Find where the given text appears and provide that cell's center as [X, Y] coordinate. 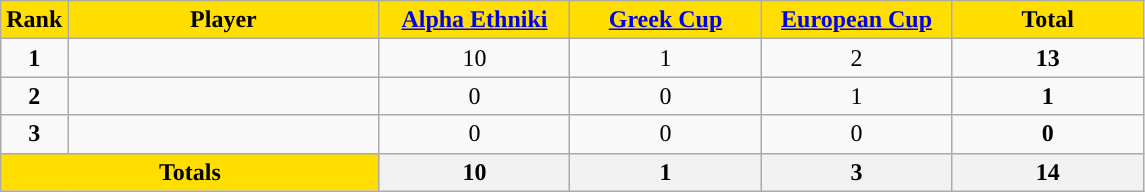
Totals [190, 172]
Player [224, 20]
14 [1048, 172]
Rank [34, 20]
European Cup [856, 20]
Total [1048, 20]
Greek Cup [666, 20]
13 [1048, 58]
Alpha Ethniki [474, 20]
